Scan for the cell matching the given text and deliver its (X, Y) coordinate at center. 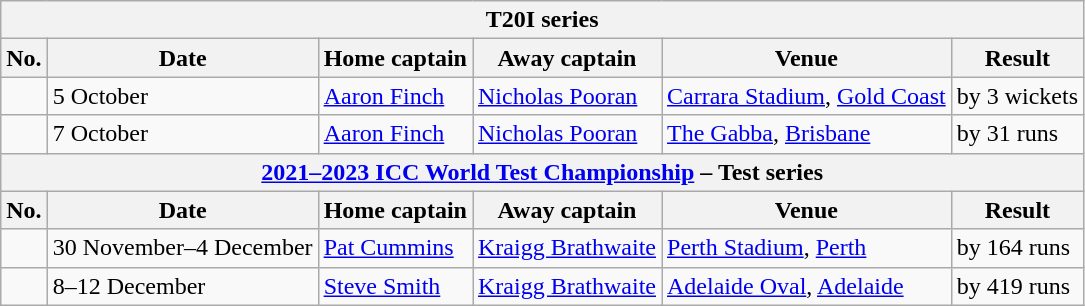
Carrara Stadium, Gold Coast (807, 96)
by 419 runs (1017, 286)
7 October (182, 134)
8–12 December (182, 286)
Steve Smith (395, 286)
Perth Stadium, Perth (807, 248)
by 31 runs (1017, 134)
The Gabba, Brisbane (807, 134)
30 November–4 December (182, 248)
Pat Cummins (395, 248)
Adelaide Oval, Adelaide (807, 286)
5 October (182, 96)
by 3 wickets (1017, 96)
by 164 runs (1017, 248)
T20I series (542, 20)
2021–2023 ICC World Test Championship – Test series (542, 172)
